For the text-containing cell, return its midpoint in (X, Y) coordinate format. 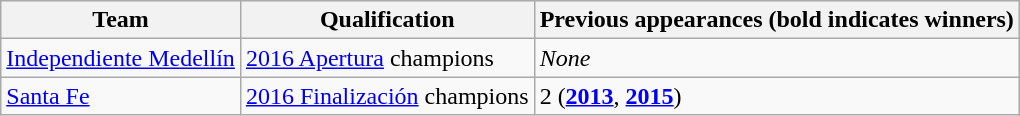
2016 Apertura champions (387, 58)
2016 Finalización champions (387, 96)
Qualification (387, 20)
Santa Fe (121, 96)
Team (121, 20)
None (776, 58)
Independiente Medellín (121, 58)
Previous appearances (bold indicates winners) (776, 20)
2 (2013, 2015) (776, 96)
